Extract the [x, y] coordinate from the center of the cell holding the provided text.  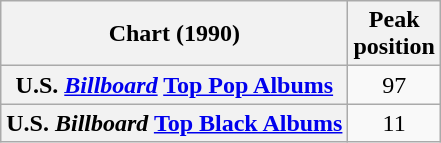
U.S. Billboard Top Pop Albums [174, 85]
97 [394, 85]
Chart (1990) [174, 34]
11 [394, 123]
U.S. Billboard Top Black Albums [174, 123]
Peakposition [394, 34]
